Return the (x, y) coordinate for the center point of the cell that contains the specified text.  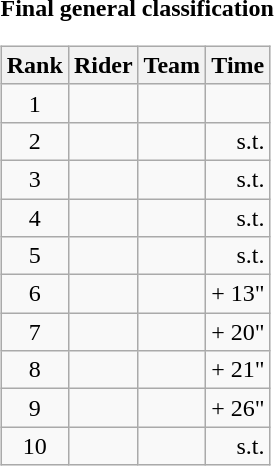
4 (34, 217)
2 (34, 141)
Rider (103, 65)
Time (238, 65)
+ 26" (238, 408)
+ 13" (238, 294)
Team (172, 65)
5 (34, 256)
6 (34, 294)
+ 21" (238, 370)
1 (34, 103)
9 (34, 408)
+ 20" (238, 332)
8 (34, 370)
3 (34, 179)
7 (34, 332)
10 (34, 446)
Rank (34, 65)
